Output the [x, y] coordinate of the center of the cell containing the given text.  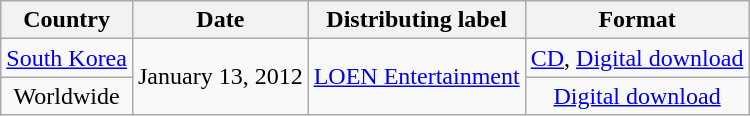
Date [220, 20]
January 13, 2012 [220, 77]
Country [67, 20]
Distributing label [416, 20]
LOEN Entertainment [416, 77]
CD, Digital download [637, 58]
Worldwide [67, 96]
South Korea [67, 58]
Format [637, 20]
Digital download [637, 96]
